Find where the given text appears and provide that cell's center as [X, Y] coordinate. 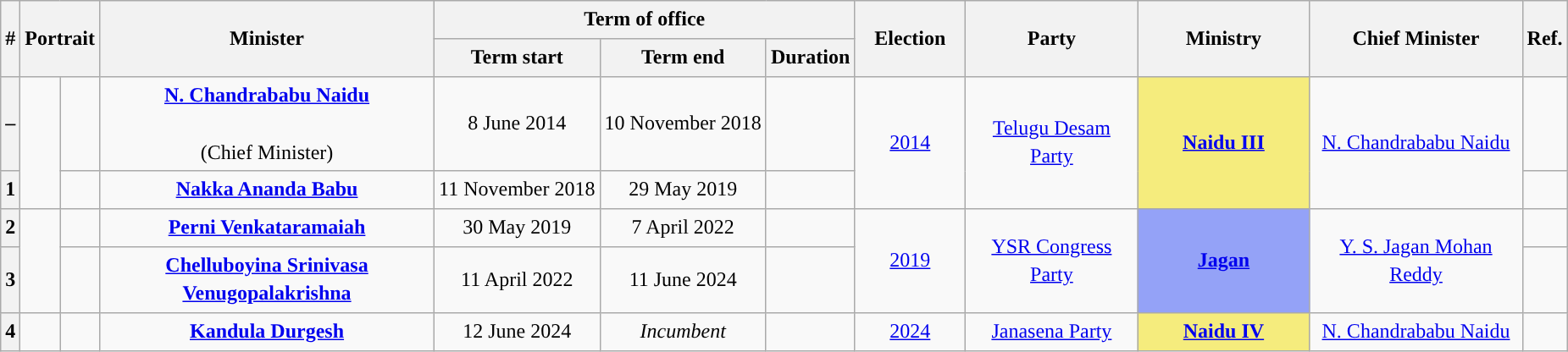
7 April 2022 [683, 228]
YSR Congress Party [1052, 261]
Naidu IV [1223, 332]
2014 [910, 142]
2024 [910, 332]
Term end [683, 58]
1 [10, 190]
Nakka Ananda Babu [266, 190]
Kandula Durgesh [266, 332]
Duration [810, 58]
30 May 2019 [517, 228]
Election [910, 39]
# [10, 39]
11 June 2024 [683, 279]
10 November 2018 [683, 124]
2019 [910, 261]
Chief Minister [1416, 39]
Y. S. Jagan Mohan Reddy [1416, 261]
8 June 2014 [517, 124]
– [10, 124]
Jagan [1223, 261]
Ministry [1223, 39]
Chelluboyina Srinivasa Venugopalakrishna [266, 279]
11 November 2018 [517, 190]
Incumbent [683, 332]
12 June 2024 [517, 332]
Telugu Desam Party [1052, 142]
Ref. [1545, 39]
3 [10, 279]
2 [10, 228]
Portrait [60, 39]
11 April 2022 [517, 279]
Minister [266, 39]
Janasena Party [1052, 332]
Perni Venkataramaiah [266, 228]
4 [10, 332]
Term start [517, 58]
N. Chandrababu Naidu(Chief Minister) [266, 124]
Party [1052, 39]
Term of office [645, 20]
Naidu III [1223, 142]
29 May 2019 [683, 190]
